Provide the (x, y) coordinate of the cell's center where the given text is located.  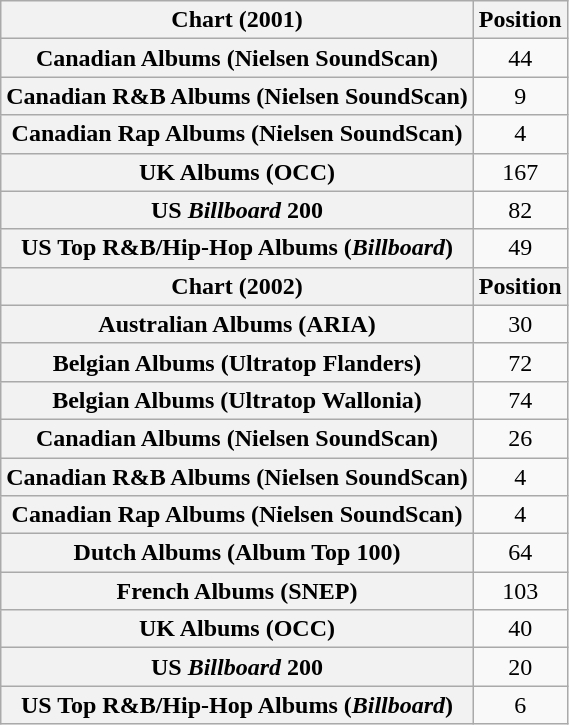
103 (520, 591)
82 (520, 210)
64 (520, 553)
6 (520, 705)
Dutch Albums (Album Top 100) (238, 553)
French Albums (SNEP) (238, 591)
30 (520, 324)
40 (520, 629)
9 (520, 96)
20 (520, 667)
Belgian Albums (Ultratop Flanders) (238, 362)
44 (520, 58)
49 (520, 248)
Chart (2002) (238, 286)
167 (520, 172)
Australian Albums (ARIA) (238, 324)
Belgian Albums (Ultratop Wallonia) (238, 400)
Chart (2001) (238, 20)
26 (520, 438)
74 (520, 400)
72 (520, 362)
